Extract the (X, Y) coordinate from the center of the cell holding the provided text.  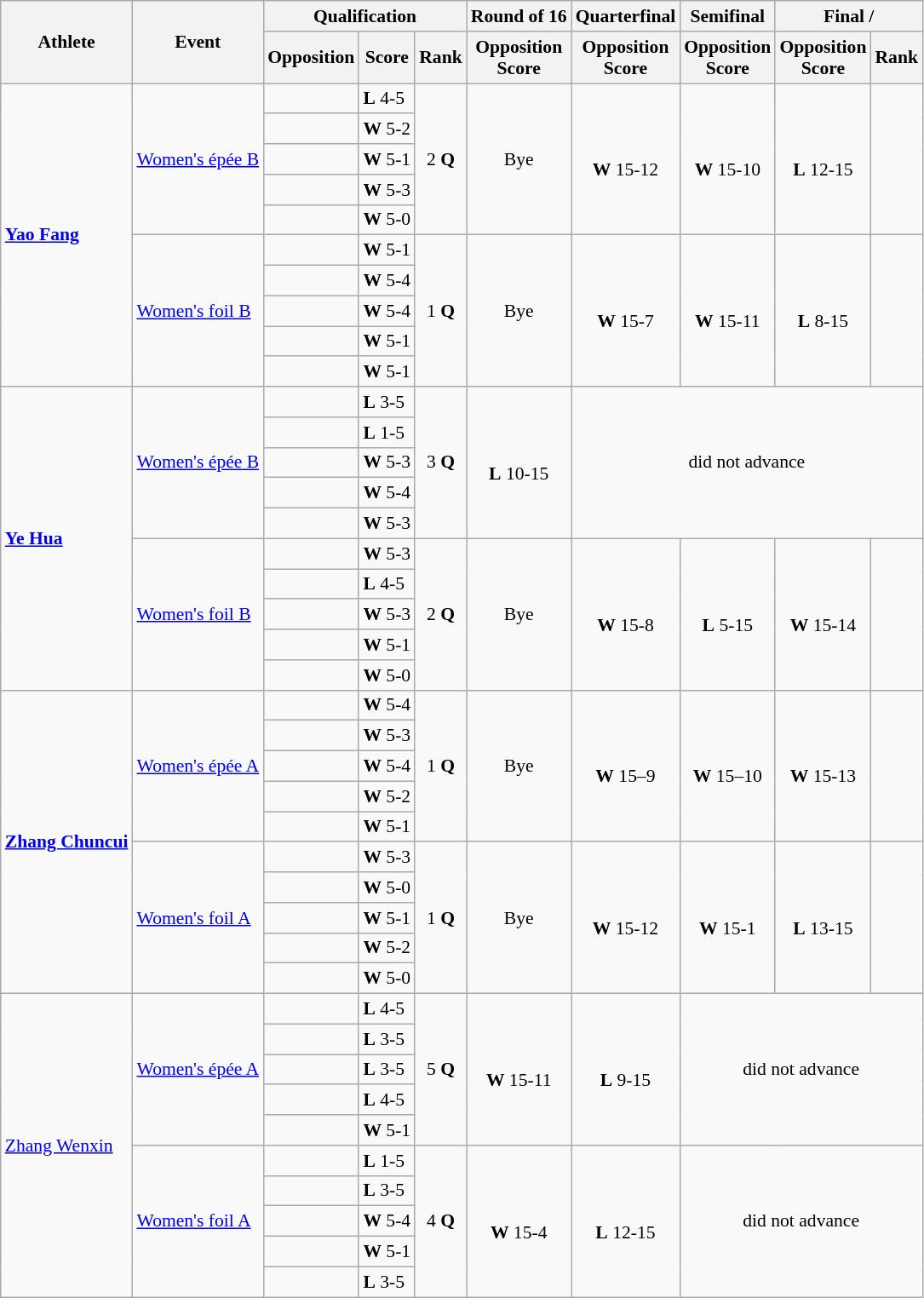
W 15-7 (626, 311)
5 Q (441, 1070)
W 15-8 (626, 614)
W 15–9 (626, 766)
Zhang Wenxin (66, 1146)
Quarterfinal (626, 16)
L 10-15 (519, 462)
W 15-4 (519, 1221)
W 15-1 (727, 918)
W 15–10 (727, 766)
Semifinal (727, 16)
L 5-15 (727, 614)
Zhang Chuncui (66, 841)
Round of 16 (519, 16)
Ye Hua (66, 538)
Score (387, 58)
Athlete (66, 43)
Event (198, 43)
W 15-10 (727, 159)
4 Q (441, 1221)
Qualification (364, 16)
Final / (848, 16)
Opposition (311, 58)
W 15-13 (823, 766)
L 13-15 (823, 918)
W 15-14 (823, 614)
L 8-15 (823, 311)
3 Q (441, 462)
L 9-15 (626, 1070)
Yao Fang (66, 235)
